From the cell containing the given text, extract its center point as [x, y] coordinate. 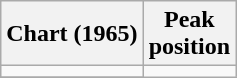
Peakposition [189, 34]
Chart (1965) [72, 34]
